For the text-containing cell, return its midpoint in (X, Y) coordinate format. 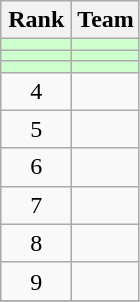
7 (36, 205)
6 (36, 167)
5 (36, 129)
Rank (36, 20)
9 (36, 281)
8 (36, 243)
Team (106, 20)
4 (36, 91)
